Scan for the cell matching the given text and deliver its (X, Y) coordinate at center. 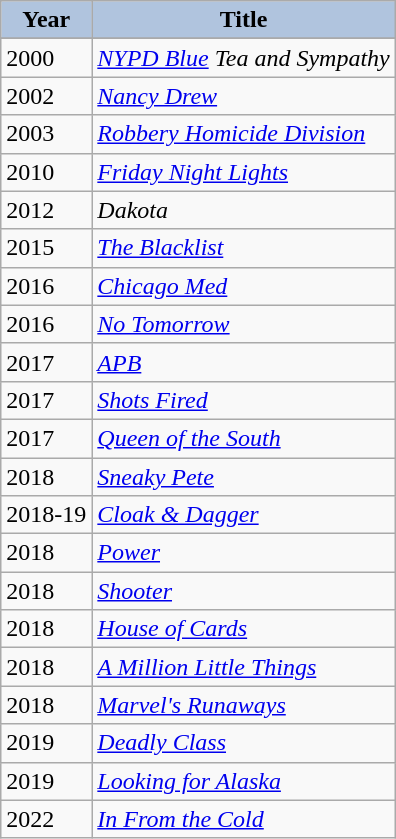
House of Cards (244, 629)
2015 (46, 248)
No Tomorrow (244, 324)
Year (46, 20)
2003 (46, 134)
Robbery Homicide Division (244, 134)
Friday Night Lights (244, 172)
2022 (46, 819)
Sneaky Pete (244, 477)
Shooter (244, 591)
Looking for Alaska (244, 781)
Shots Fired (244, 400)
2000 (46, 58)
APB (244, 362)
Power (244, 553)
2010 (46, 172)
Marvel's Runaways (244, 705)
2002 (46, 96)
Chicago Med (244, 286)
Queen of the South (244, 438)
A Million Little Things (244, 667)
NYPD Blue Tea and Sympathy (244, 58)
Deadly Class (244, 743)
2018-19 (46, 515)
Title (244, 20)
2012 (46, 210)
Nancy Drew (244, 96)
Dakota (244, 210)
Cloak & Dagger (244, 515)
In From the Cold (244, 819)
The Blacklist (244, 248)
